Return the (x, y) coordinate for the center point of the cell that contains the specified text.  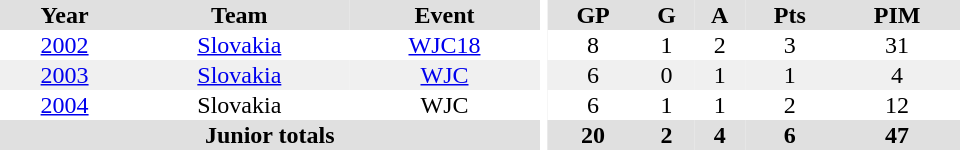
WJC18 (445, 45)
A (720, 15)
Year (64, 15)
Event (445, 15)
47 (897, 135)
GP (593, 15)
20 (593, 135)
G (666, 15)
PIM (897, 15)
Junior totals (270, 135)
2003 (64, 75)
31 (897, 45)
Pts (790, 15)
8 (593, 45)
12 (897, 105)
0 (666, 75)
Team (239, 15)
3 (790, 45)
2004 (64, 105)
2002 (64, 45)
